Detect which cell encompasses the target text, then output its [X, Y] center coordinate. 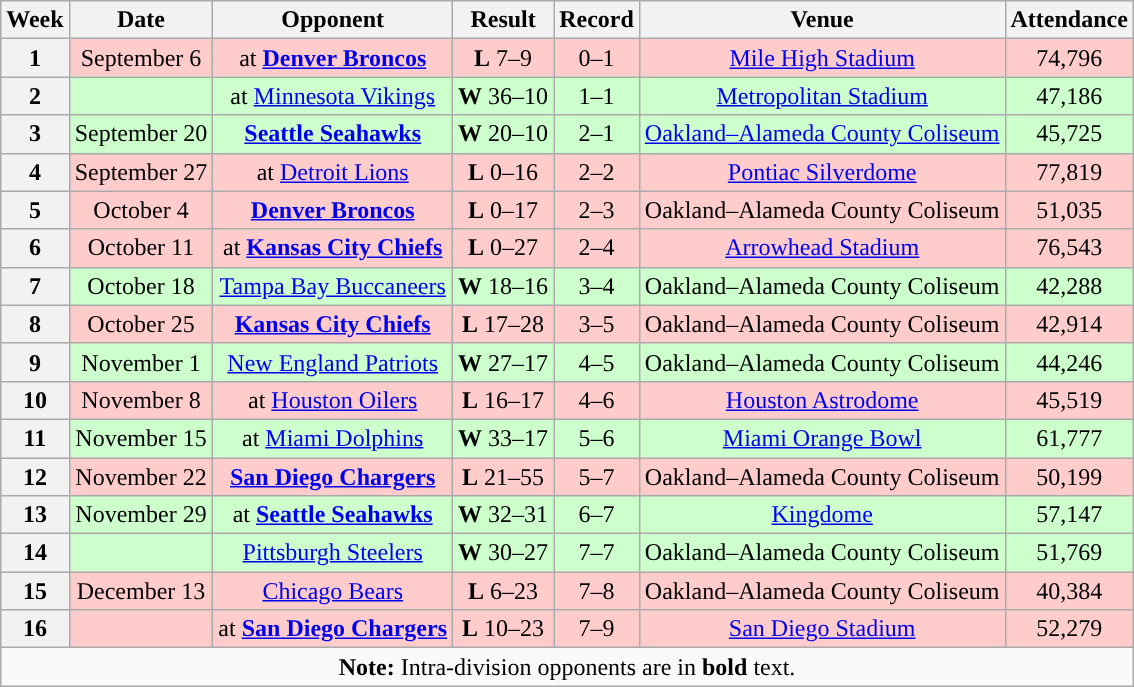
2–1 [597, 134]
December 13 [141, 591]
14 [35, 553]
Arrowhead Stadium [822, 248]
at Seattle Seahawks [333, 515]
L 6–23 [504, 591]
L 16–17 [504, 400]
8 [35, 324]
74,796 [1069, 58]
3–5 [597, 324]
September 6 [141, 58]
6–7 [597, 515]
10 [35, 400]
9 [35, 362]
7 [35, 286]
Metropolitan Stadium [822, 96]
47,186 [1069, 96]
Pittsburgh Steelers [333, 553]
Note: Intra-division opponents are in bold text. [568, 667]
Houston Astrodome [822, 400]
16 [35, 629]
L 0–17 [504, 210]
at Miami Dolphins [333, 438]
4–5 [597, 362]
2–2 [597, 172]
Venue [822, 20]
1 [35, 58]
4 [35, 172]
40,384 [1069, 591]
W 36–10 [504, 96]
5–7 [597, 477]
September 27 [141, 172]
15 [35, 591]
W 30–27 [504, 553]
Miami Orange Bowl [822, 438]
L 17–28 [504, 324]
Kansas City Chiefs [333, 324]
Pontiac Silverdome [822, 172]
W 27–17 [504, 362]
November 15 [141, 438]
October 11 [141, 248]
11 [35, 438]
51,769 [1069, 553]
W 20–10 [504, 134]
13 [35, 515]
September 20 [141, 134]
45,519 [1069, 400]
7–7 [597, 553]
Kingdome [822, 515]
77,819 [1069, 172]
October 4 [141, 210]
November 22 [141, 477]
Tampa Bay Buccaneers [333, 286]
76,543 [1069, 248]
1–1 [597, 96]
Week [35, 20]
L 10–23 [504, 629]
50,199 [1069, 477]
San Diego Stadium [822, 629]
Chicago Bears [333, 591]
November 1 [141, 362]
L 7–9 [504, 58]
6 [35, 248]
at Detroit Lions [333, 172]
3–4 [597, 286]
44,246 [1069, 362]
5 [35, 210]
October 18 [141, 286]
W 33–17 [504, 438]
12 [35, 477]
W 32–31 [504, 515]
November 29 [141, 515]
San Diego Chargers [333, 477]
51,035 [1069, 210]
45,725 [1069, 134]
Result [504, 20]
3 [35, 134]
2–4 [597, 248]
52,279 [1069, 629]
at Kansas City Chiefs [333, 248]
2–3 [597, 210]
42,914 [1069, 324]
at Denver Broncos [333, 58]
L 0–27 [504, 248]
at San Diego Chargers [333, 629]
Mile High Stadium [822, 58]
57,147 [1069, 515]
November 8 [141, 400]
W 18–16 [504, 286]
Date [141, 20]
at Minnesota Vikings [333, 96]
New England Patriots [333, 362]
Denver Broncos [333, 210]
4–6 [597, 400]
7–8 [597, 591]
Record [597, 20]
0–1 [597, 58]
Seattle Seahawks [333, 134]
42,288 [1069, 286]
5–6 [597, 438]
October 25 [141, 324]
L 0–16 [504, 172]
at Houston Oilers [333, 400]
61,777 [1069, 438]
2 [35, 96]
L 21–55 [504, 477]
Attendance [1069, 20]
7–9 [597, 629]
Opponent [333, 20]
